Pinpoint the cell where the given text exists, returning its (X, Y) midpoint coordinate. 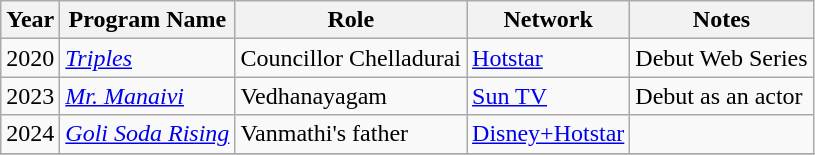
2024 (30, 134)
2020 (30, 58)
Hotstar (548, 58)
Disney+Hotstar (548, 134)
Vedhanayagam (351, 96)
Network (548, 20)
Debut as an actor (722, 96)
Vanmathi's father (351, 134)
Debut Web Series (722, 58)
Program Name (148, 20)
Notes (722, 20)
Councillor Chelladurai (351, 58)
Sun TV (548, 96)
Mr. Manaivi (148, 96)
Role (351, 20)
2023 (30, 96)
Year (30, 20)
Goli Soda Rising (148, 134)
Triples (148, 58)
